From the cell containing the given text, extract its center point as (x, y) coordinate. 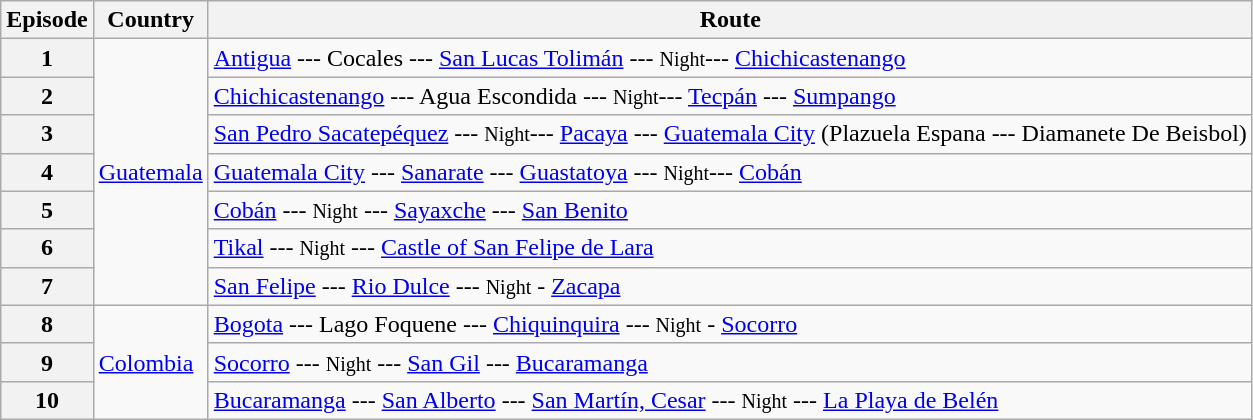
Episode (47, 20)
6 (47, 248)
8 (47, 324)
San Pedro Sacatepéquez --- Night--- Pacaya --- Guatemala City (Plazuela Espana --- Diamanete De Beisbol) (730, 134)
Route (730, 20)
3 (47, 134)
Bucaramanga --- San Alberto --- San Martín, Cesar --- Night --- La Playa de Belén (730, 400)
San Felipe --- Rio Dulce --- Night - Zacapa (730, 286)
4 (47, 172)
7 (47, 286)
Bogota --- Lago Foquene --- Chiquinquira --- Night - Socorro (730, 324)
1 (47, 58)
5 (47, 210)
Guatemala (150, 172)
Country (150, 20)
Chichicastenango --- Agua Escondida --- Night--- Tecpán --- Sumpango (730, 96)
9 (47, 362)
2 (47, 96)
10 (47, 400)
Colombia (150, 362)
Guatemala City --- Sanarate --- Guastatoya --- Night--- Cobán (730, 172)
Cobán --- Night --- Sayaxche --- San Benito (730, 210)
Antigua --- Cocales --- San Lucas Tolimán --- Night--- Chichicastenango (730, 58)
Tikal --- Night --- Castle of San Felipe de Lara (730, 248)
Socorro --- Night --- San Gil --- Bucaramanga (730, 362)
